For the text-containing cell, return its midpoint in [X, Y] coordinate format. 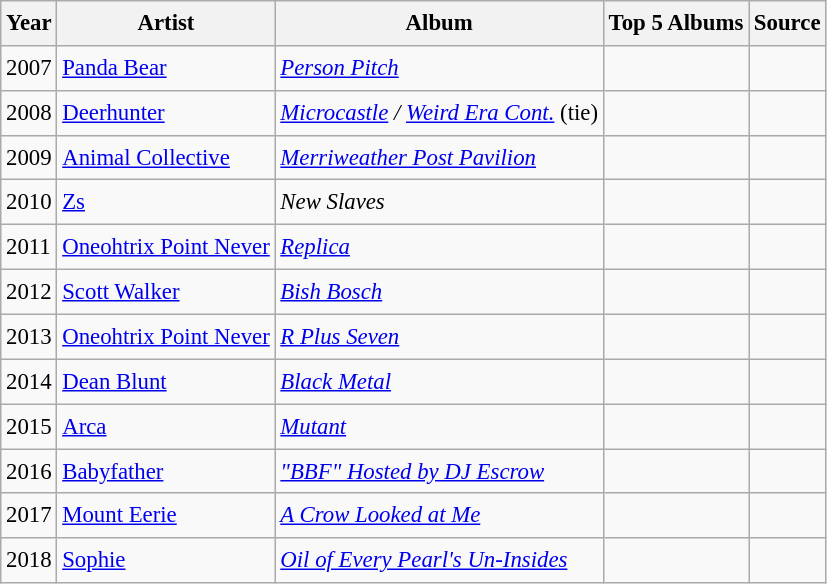
Mount Eerie [166, 516]
2010 [29, 202]
2011 [29, 248]
A Crow Looked at Me [439, 516]
Zs [166, 202]
Bish Bosch [439, 292]
New Slaves [439, 202]
2009 [29, 158]
Oil of Every Pearl's Un-Insides [439, 560]
2012 [29, 292]
Source [788, 24]
R Plus Seven [439, 336]
2015 [29, 426]
Replica [439, 248]
2017 [29, 516]
Babyfather [166, 472]
Sophie [166, 560]
Arca [166, 426]
2018 [29, 560]
2008 [29, 114]
Dean Blunt [166, 382]
Scott Walker [166, 292]
2007 [29, 68]
2014 [29, 382]
Panda Bear [166, 68]
2013 [29, 336]
Animal Collective [166, 158]
"BBF" Hosted by DJ Escrow [439, 472]
Black Metal [439, 382]
Microcastle / Weird Era Cont. (tie) [439, 114]
Deerhunter [166, 114]
Album [439, 24]
Merriweather Post Pavilion [439, 158]
2016 [29, 472]
Artist [166, 24]
Top 5 Albums [676, 24]
Mutant [439, 426]
Year [29, 24]
Person Pitch [439, 68]
